Output the (x, y) coordinate of the center of the cell containing the given text.  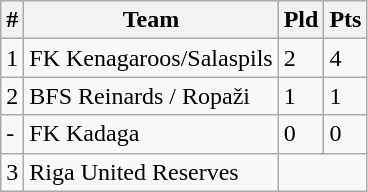
FK Kadaga (151, 134)
BFS Reinards / Ropaži (151, 96)
3 (12, 172)
FK Kenagaroos/Salaspils (151, 58)
4 (346, 58)
Team (151, 20)
Pld (301, 20)
Pts (346, 20)
# (12, 20)
- (12, 134)
Riga United Reserves (151, 172)
